Determine the [X, Y] coordinate at the center of the cell enclosing the given text.  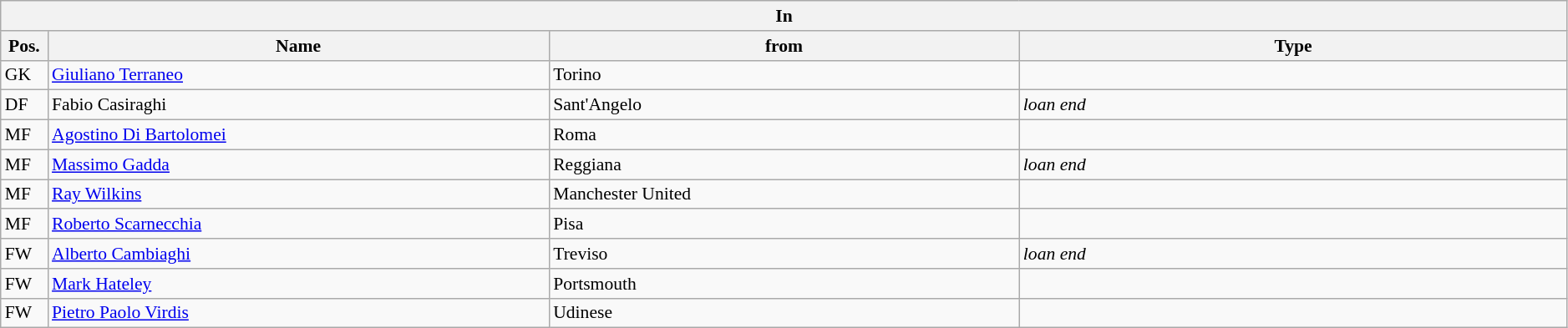
Massimo Gadda [298, 164]
Sant'Angelo [784, 105]
Reggiana [784, 164]
Torino [784, 75]
Type [1293, 46]
Pos. [24, 46]
Ray Wilkins [298, 194]
Fabio Casiraghi [298, 105]
Giuliano Terraneo [298, 75]
GK [24, 75]
In [784, 16]
DF [24, 105]
Roma [784, 135]
Pisa [784, 225]
from [784, 46]
Manchester United [784, 194]
Mark Hateley [298, 284]
Portsmouth [784, 284]
Udinese [784, 313]
Treviso [784, 254]
Pietro Paolo Virdis [298, 313]
Roberto Scarnecchia [298, 225]
Name [298, 46]
Agostino Di Bartolomei [298, 135]
Alberto Cambiaghi [298, 254]
